Output the [X, Y] coordinate of the center of the cell containing the given text.  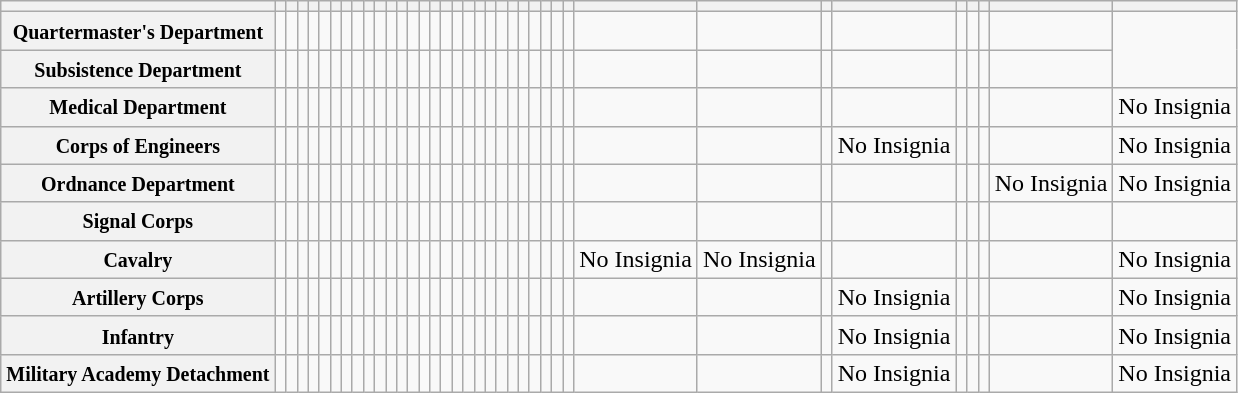
Ordnance Department [138, 183]
Medical Department [138, 107]
Military Academy Detachment [138, 373]
Corps of Engineers [138, 145]
Quartermaster's Department [138, 31]
Infantry [138, 335]
Signal Corps [138, 221]
Subsistence Department [138, 69]
Artillery Corps [138, 297]
Cavalry [138, 259]
